Return the (x, y) coordinate for the center point of the cell that contains the specified text.  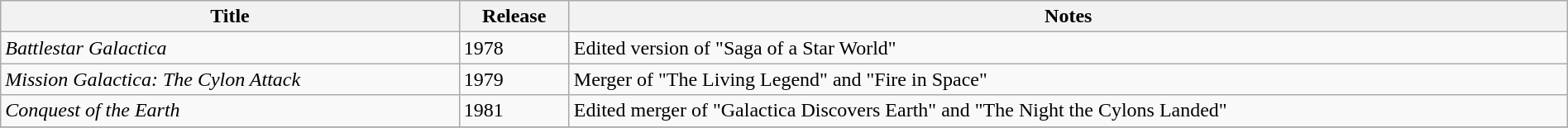
1978 (514, 48)
Conquest of the Earth (230, 111)
Battlestar Galactica (230, 48)
Merger of "The Living Legend" and "Fire in Space" (1068, 79)
1981 (514, 111)
Notes (1068, 17)
Edited version of "Saga of a Star World" (1068, 48)
Title (230, 17)
Edited merger of "Galactica Discovers Earth" and "The Night the Cylons Landed" (1068, 111)
Release (514, 17)
1979 (514, 79)
Mission Galactica: The Cylon Attack (230, 79)
